Return [x, y] of the center of cell containing provided text 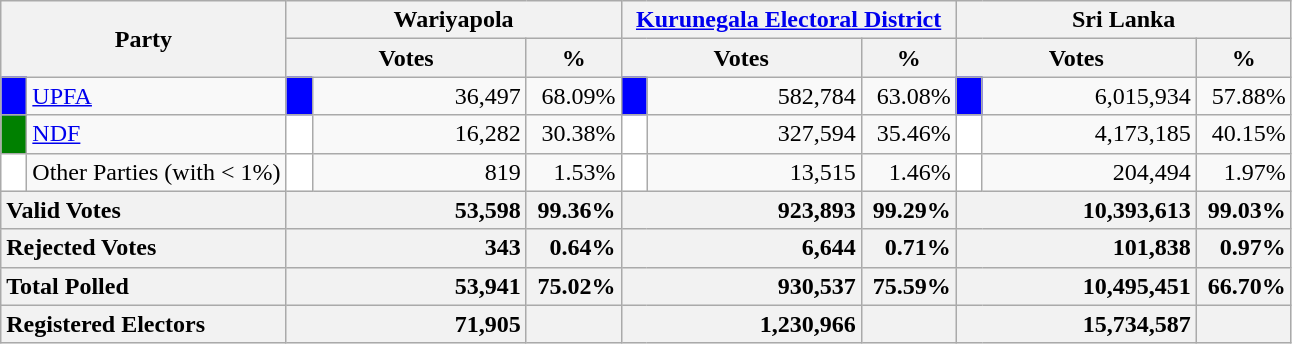
15,734,587 [1076, 324]
63.08% [908, 96]
30.38% [574, 134]
10,495,451 [1076, 286]
53,941 [406, 286]
327,594 [754, 134]
66.70% [1244, 286]
1,230,966 [741, 324]
16,282 [419, 134]
57.88% [1244, 96]
35.46% [908, 134]
101,838 [1076, 248]
99.29% [908, 210]
Sri Lanka [1124, 20]
819 [419, 172]
75.59% [908, 286]
Party [144, 39]
99.36% [574, 210]
343 [406, 248]
204,494 [1089, 172]
Wariyapola [454, 20]
Rejected Votes [144, 248]
71,905 [406, 324]
13,515 [754, 172]
1.46% [908, 172]
68.09% [574, 96]
6,015,934 [1089, 96]
Other Parties (with < 1%) [156, 172]
Total Polled [144, 286]
Kurunegala Electoral District [788, 20]
0.71% [908, 248]
Valid Votes [144, 210]
0.64% [574, 248]
1.53% [574, 172]
1.97% [1244, 172]
6,644 [741, 248]
NDF [156, 134]
Registered Electors [144, 324]
40.15% [1244, 134]
582,784 [754, 96]
0.97% [1244, 248]
10,393,613 [1076, 210]
923,893 [741, 210]
53,598 [406, 210]
36,497 [419, 96]
UPFA [156, 96]
930,537 [741, 286]
4,173,185 [1089, 134]
75.02% [574, 286]
99.03% [1244, 210]
